Search for the cell housing the specified text and yield its (x, y) center coordinate. 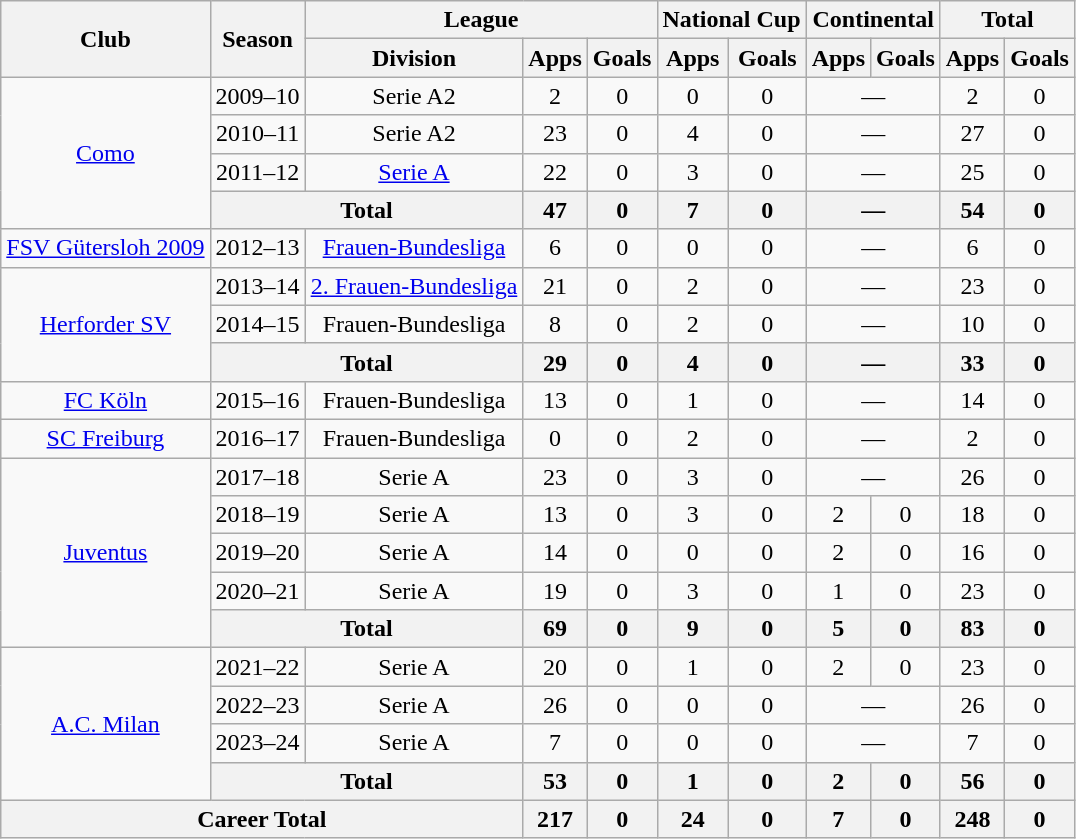
9 (693, 629)
FSV Gütersloh 2009 (106, 248)
21 (555, 286)
2011–12 (258, 172)
Career Total (262, 819)
69 (555, 629)
SC Freiburg (106, 438)
54 (972, 210)
2023–24 (258, 743)
2009–10 (258, 96)
2012–13 (258, 248)
Season (258, 39)
248 (972, 819)
25 (972, 172)
2015–16 (258, 400)
10 (972, 324)
2021–22 (258, 667)
2019–20 (258, 553)
League (481, 20)
20 (555, 667)
Club (106, 39)
22 (555, 172)
29 (555, 362)
2020–21 (258, 591)
FC Köln (106, 400)
217 (555, 819)
33 (972, 362)
2013–14 (258, 286)
Division (414, 58)
8 (555, 324)
83 (972, 629)
2014–15 (258, 324)
2018–19 (258, 515)
2. Frauen-Bundesliga (414, 286)
19 (555, 591)
27 (972, 134)
2017–18 (258, 477)
24 (693, 819)
56 (972, 781)
18 (972, 515)
Juventus (106, 553)
Como (106, 153)
5 (838, 629)
A.C. Milan (106, 724)
2022–23 (258, 705)
2010–11 (258, 134)
Herforder SV (106, 324)
Continental (873, 20)
2016–17 (258, 438)
16 (972, 553)
47 (555, 210)
53 (555, 781)
National Cup (732, 20)
